Provide the (X, Y) coordinate of the cell's center where the given text is located.  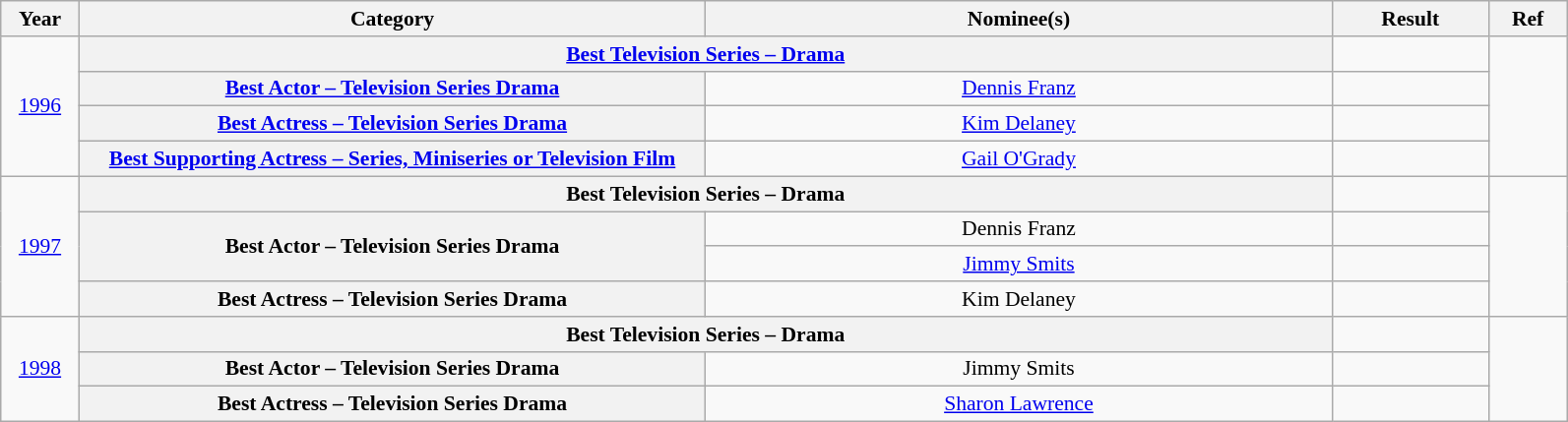
Result (1410, 19)
1998 (40, 370)
1996 (40, 106)
Best Supporting Actress – Series, Miniseries or Television Film (392, 159)
1997 (40, 246)
Gail O'Grady (1019, 159)
Year (40, 19)
Sharon Lawrence (1019, 404)
Ref (1528, 19)
Category (392, 19)
Nominee(s) (1019, 19)
